For the text-containing cell, return its midpoint in [x, y] coordinate format. 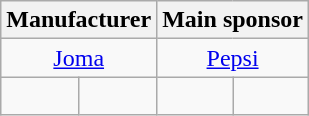
Main sponsor [233, 20]
Pepsi [233, 58]
Manufacturer [79, 20]
Joma [79, 58]
